From the cell containing the given text, extract its center point as [X, Y] coordinate. 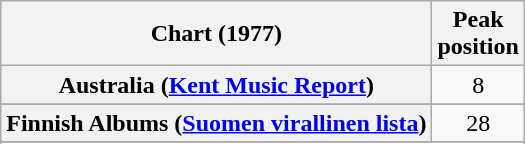
Finnish Albums (Suomen virallinen lista) [216, 123]
8 [478, 85]
28 [478, 123]
Peakposition [478, 34]
Australia (Kent Music Report) [216, 85]
Chart (1977) [216, 34]
